Return the (X, Y) coordinate for the center point of the cell that contains the specified text.  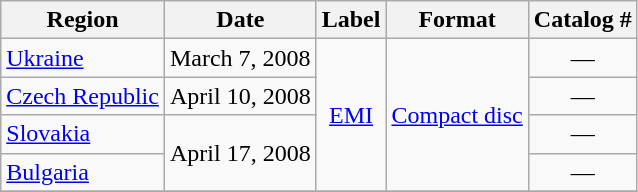
April 17, 2008 (240, 153)
Czech Republic (83, 96)
Bulgaria (83, 172)
Compact disc (457, 115)
Date (240, 20)
Format (457, 20)
Ukraine (83, 58)
March 7, 2008 (240, 58)
EMI (351, 115)
Region (83, 20)
Catalog # (582, 20)
Slovakia (83, 134)
April 10, 2008 (240, 96)
Label (351, 20)
